Identify which cell holds the provided text, then report its (X, Y) central coordinate. 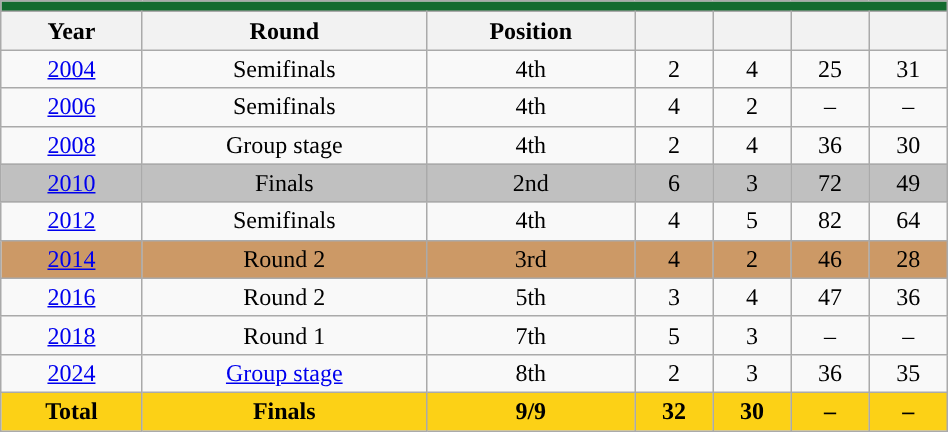
2014 (72, 259)
28 (908, 259)
82 (830, 221)
35 (908, 373)
Total (72, 411)
Round (284, 31)
2016 (72, 297)
2004 (72, 69)
2008 (72, 145)
5th (530, 297)
Year (72, 31)
64 (908, 221)
2018 (72, 335)
31 (908, 69)
2006 (72, 107)
6 (674, 183)
8th (530, 373)
Round 1 (284, 335)
32 (674, 411)
7th (530, 335)
47 (830, 297)
2nd (530, 183)
25 (830, 69)
72 (830, 183)
2024 (72, 373)
49 (908, 183)
46 (830, 259)
2012 (72, 221)
Position (530, 31)
2010 (72, 183)
3rd (530, 259)
9/9 (530, 411)
